Identify which cell holds the provided text, then report its [X, Y] central coordinate. 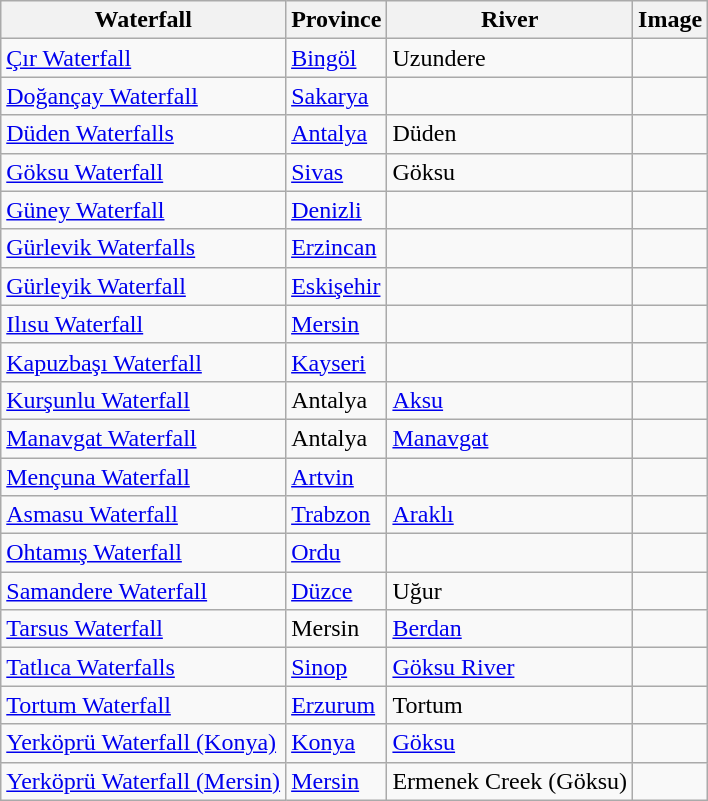
Berdan [510, 629]
Province [336, 20]
Kayseri [336, 362]
Erzincan [336, 248]
Doğançay Waterfall [144, 96]
Eskişehir [336, 286]
Düden [510, 134]
Düzce [336, 591]
Samandere Waterfall [144, 591]
Konya [336, 743]
Kapuzbaşı Waterfall [144, 362]
Manavgat Waterfall [144, 438]
Uğur [510, 591]
River [510, 20]
Yerköprü Waterfall (Mersin) [144, 781]
Göksu Waterfall [144, 172]
Kurşunlu Waterfall [144, 400]
Mençuna Waterfall [144, 477]
Sakarya [336, 96]
Bingöl [336, 58]
Sinop [336, 667]
Artvin [336, 477]
Tatlıca Waterfalls [144, 667]
Düden Waterfalls [144, 134]
Aksu [510, 400]
Tortum Waterfall [144, 705]
Güney Waterfall [144, 210]
Waterfall [144, 20]
Ordu [336, 553]
Gürlevik Waterfalls [144, 248]
Araklı [510, 515]
Tortum [510, 705]
Denizli [336, 210]
Trabzon [336, 515]
Göksu River [510, 667]
Uzundere [510, 58]
Image [670, 20]
Yerköprü Waterfall (Konya) [144, 743]
Manavgat [510, 438]
Ohtamış Waterfall [144, 553]
Çır Waterfall [144, 58]
Tarsus Waterfall [144, 629]
Asmasu Waterfall [144, 515]
Ermenek Creek (Göksu) [510, 781]
Sivas [336, 172]
Ilısu Waterfall [144, 324]
Gürleyik Waterfall [144, 286]
Erzurum [336, 705]
